Identify which cell holds the provided text, then report its (x, y) central coordinate. 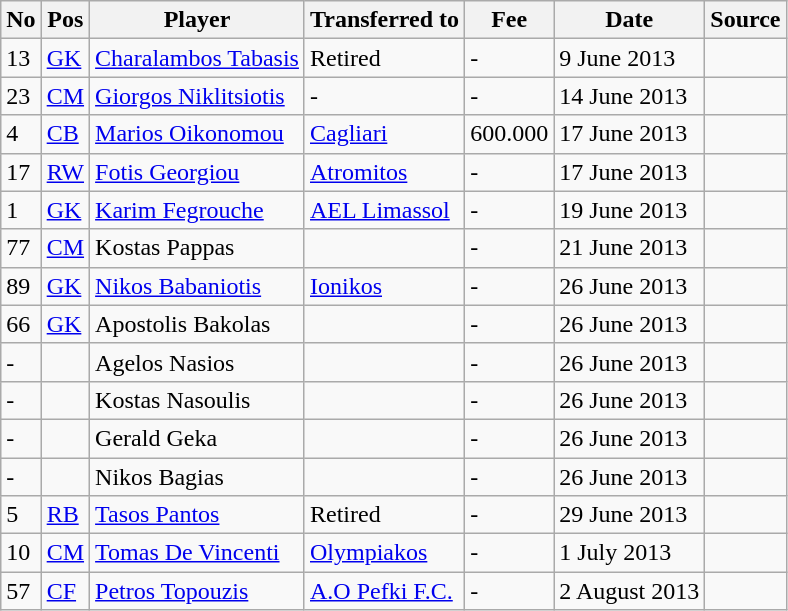
5 (21, 515)
Petros Topouzis (198, 591)
600.000 (510, 134)
Nikos Bagias (198, 477)
1 July 2013 (630, 553)
Pos (65, 20)
57 (21, 591)
CF (65, 591)
RW (65, 172)
Apostolis Bakolas (198, 324)
Olympiakos (384, 553)
Gerald Geka (198, 438)
13 (21, 58)
Marios Oikonomou (198, 134)
Giorgos Niklitsiotis (198, 96)
Tomas De Vincenti (198, 553)
Karim Fegrouche (198, 210)
2 August 2013 (630, 591)
No (21, 20)
Source (746, 20)
CB (65, 134)
Fotis Georgiou (198, 172)
17 (21, 172)
Fee (510, 20)
Ionikos (384, 286)
Kostas Nasoulis (198, 400)
14 June 2013 (630, 96)
1 (21, 210)
19 June 2013 (630, 210)
Charalambos Tabasis (198, 58)
77 (21, 248)
9 June 2013 (630, 58)
Cagliari (384, 134)
RB (65, 515)
Player (198, 20)
Nikos Babaniotis (198, 286)
66 (21, 324)
Tasos Pantos (198, 515)
A.O Pefki F.C. (384, 591)
Kostas Pappas (198, 248)
Agelos Nasios (198, 362)
Date (630, 20)
Atromitos (384, 172)
10 (21, 553)
29 June 2013 (630, 515)
Transferred to (384, 20)
4 (21, 134)
21 June 2013 (630, 248)
AEL Limassol (384, 210)
23 (21, 96)
89 (21, 286)
